Locate the cell with the specified text and output its [X, Y] center coordinate. 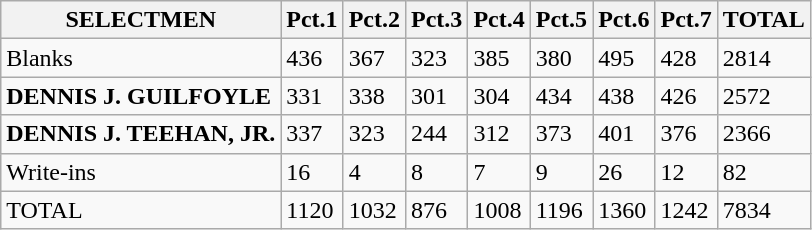
26 [624, 172]
434 [561, 96]
1196 [561, 210]
7 [499, 172]
373 [561, 134]
Pct.7 [686, 20]
DENNIS J. TEEHAN, JR. [141, 134]
Pct.1 [312, 20]
244 [436, 134]
376 [686, 134]
16 [312, 172]
401 [624, 134]
1120 [312, 210]
Blanks [141, 58]
2814 [764, 58]
Pct.4 [499, 20]
Write-ins [141, 172]
426 [686, 96]
1242 [686, 210]
Pct.3 [436, 20]
301 [436, 96]
Pct.5 [561, 20]
Pct.2 [374, 20]
304 [499, 96]
331 [312, 96]
4 [374, 172]
1360 [624, 210]
1032 [374, 210]
1008 [499, 210]
7834 [764, 210]
2366 [764, 134]
SELECTMEN [141, 20]
367 [374, 58]
82 [764, 172]
436 [312, 58]
495 [624, 58]
438 [624, 96]
Pct.6 [624, 20]
428 [686, 58]
380 [561, 58]
DENNIS J. GUILFOYLE [141, 96]
338 [374, 96]
8 [436, 172]
876 [436, 210]
12 [686, 172]
385 [499, 58]
2572 [764, 96]
312 [499, 134]
337 [312, 134]
9 [561, 172]
